Detect which cell encompasses the target text, then output its (x, y) center coordinate. 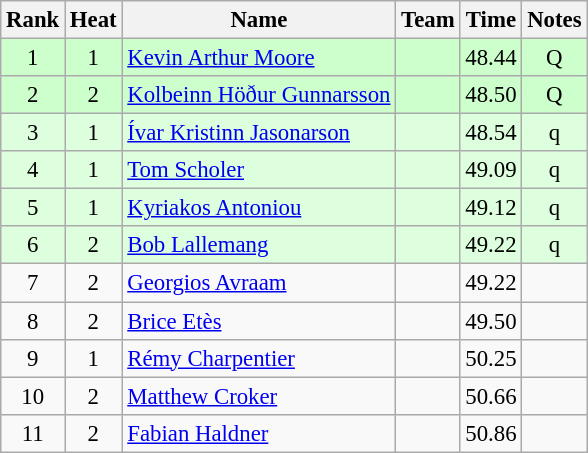
11 (33, 433)
Notes (554, 20)
Georgios Avraam (259, 283)
Name (259, 20)
Brice Etès (259, 321)
9 (33, 358)
Ívar Kristinn Jasonarson (259, 133)
50.25 (491, 358)
49.50 (491, 321)
Bob Lallemang (259, 245)
6 (33, 245)
49.12 (491, 208)
Team (428, 20)
48.54 (491, 133)
48.44 (491, 58)
Matthew Croker (259, 396)
Heat (94, 20)
10 (33, 396)
7 (33, 283)
Tom Scholer (259, 170)
8 (33, 321)
Fabian Haldner (259, 433)
48.50 (491, 95)
Kolbeinn Höður Gunnarsson (259, 95)
5 (33, 208)
49.09 (491, 170)
50.86 (491, 433)
Kevin Arthur Moore (259, 58)
Kyriakos Antoniou (259, 208)
Time (491, 20)
50.66 (491, 396)
Rémy Charpentier (259, 358)
3 (33, 133)
4 (33, 170)
Rank (33, 20)
